For the text-containing cell, return its midpoint in (X, Y) coordinate format. 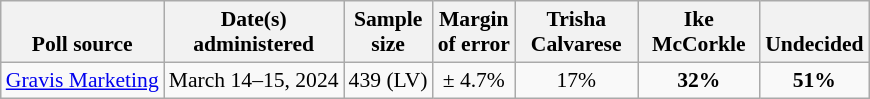
Poll source (82, 32)
IkeMcCorkle (700, 32)
Date(s)administered (254, 32)
17% (576, 80)
Marginof error (474, 32)
439 (LV) (388, 80)
Samplesize (388, 32)
51% (814, 80)
Undecided (814, 32)
Gravis Marketing (82, 80)
32% (700, 80)
TrishaCalvarese (576, 32)
March 14–15, 2024 (254, 80)
± 4.7% (474, 80)
